Output the [x, y] coordinate of the center of the cell containing the given text.  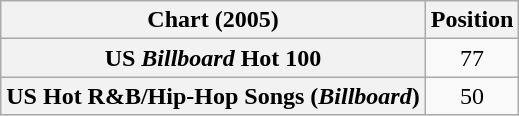
50 [472, 96]
Chart (2005) [213, 20]
US Hot R&B/Hip-Hop Songs (Billboard) [213, 96]
US Billboard Hot 100 [213, 58]
Position [472, 20]
77 [472, 58]
